Locate the cell with the specified text and output its [x, y] center coordinate. 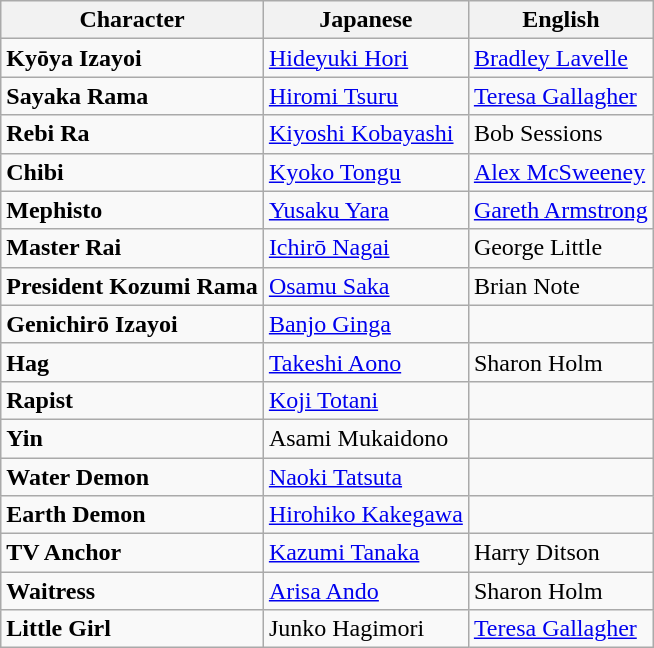
Bradley Lavelle [560, 58]
Hirohiko Kakegawa [366, 515]
Hiromi Tsuru [366, 96]
Japanese [366, 20]
Water Demon [132, 477]
Arisa Ando [366, 591]
Hag [132, 362]
Asami Mukaidono [366, 438]
Alex McSweeney [560, 172]
Genichirō Izayoi [132, 324]
Rapist [132, 400]
English [560, 20]
Chibi [132, 172]
Character [132, 20]
Rebi Ra [132, 134]
Sayaka Rama [132, 96]
Little Girl [132, 629]
Brian Note [560, 286]
Harry Ditson [560, 553]
Kyōya Izayoi [132, 58]
Yin [132, 438]
Banjo Ginga [366, 324]
Gareth Armstrong [560, 210]
Bob Sessions [560, 134]
Osamu Saka [366, 286]
Master Rai [132, 248]
Kyoko Tongu [366, 172]
Earth Demon [132, 515]
Waitress [132, 591]
Hideyuki Hori [366, 58]
Mephisto [132, 210]
Koji Totani [366, 400]
Junko Hagimori [366, 629]
George Little [560, 248]
Naoki Tatsuta [366, 477]
Yusaku Yara [366, 210]
Kazumi Tanaka [366, 553]
Kiyoshi Kobayashi [366, 134]
Takeshi Aono [366, 362]
President Kozumi Rama [132, 286]
Ichirō Nagai [366, 248]
TV Anchor [132, 553]
